Extract the (X, Y) coordinate from the center of the cell holding the provided text.  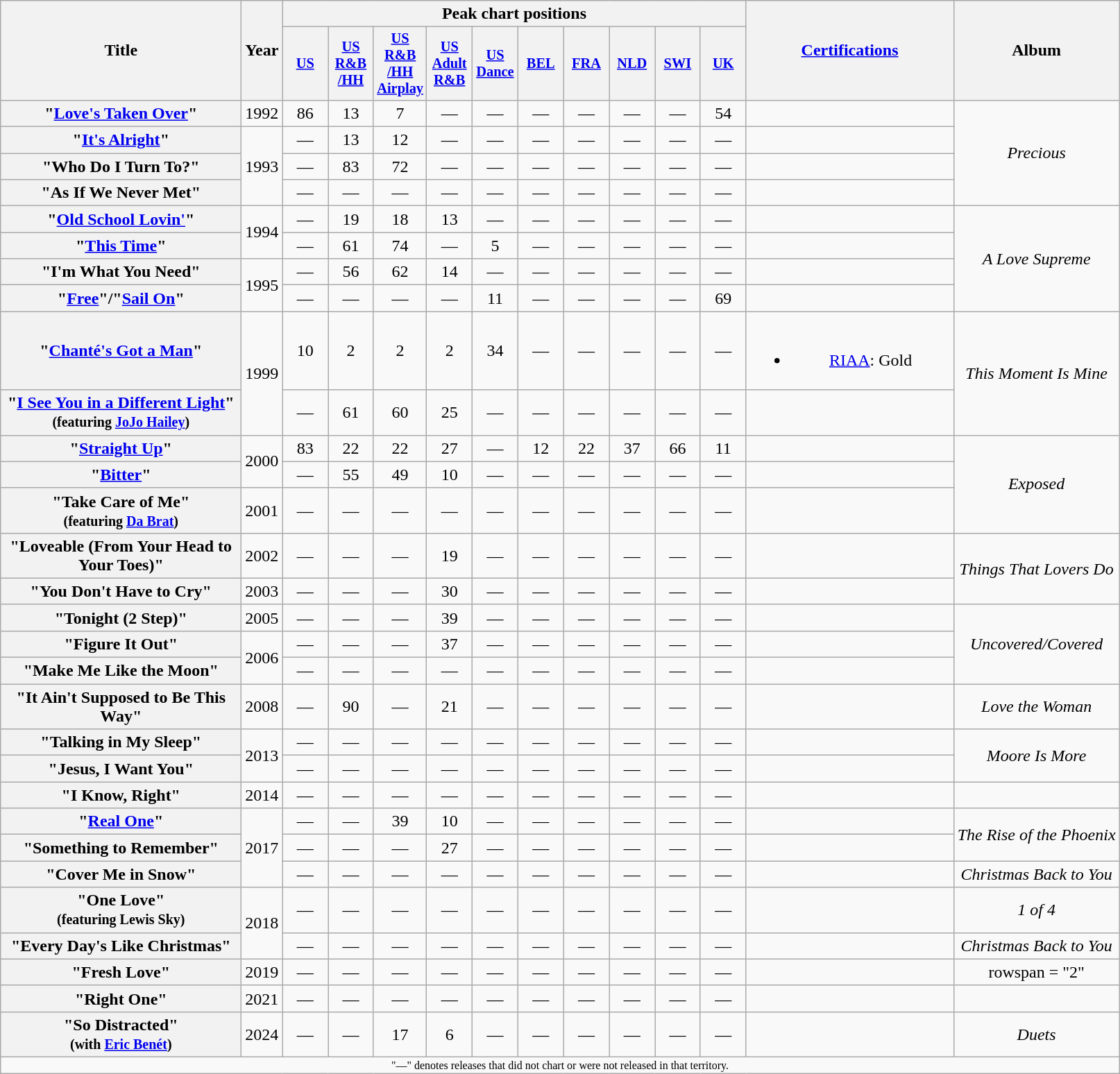
"Love's Taken Over" (121, 113)
2006 (262, 657)
"Talking in My Sleep" (121, 742)
2024 (262, 1034)
Peak chart positions (514, 14)
69 (723, 298)
The Rise of the Phoenix (1037, 835)
"—" denotes releases that did not chart or were not released in that territory. (560, 1065)
72 (400, 167)
A Love Supreme (1037, 259)
"Fresh Love" (121, 972)
2014 (262, 795)
"Real One" (121, 821)
2019 (262, 972)
"Bitter" (121, 475)
"Straight Up" (121, 448)
14 (450, 272)
Album (1037, 51)
Exposed (1037, 484)
Things That Lovers Do (1037, 569)
SWI (678, 64)
"Cover Me in Snow" (121, 874)
"Old School Lovin'" (121, 219)
"It's Alright" (121, 140)
86 (305, 113)
55 (351, 475)
2001 (262, 511)
1993 (262, 167)
2005 (262, 617)
"Something to Remember" (121, 848)
30 (450, 591)
"I'm What You Need" (121, 272)
66 (678, 448)
Moore Is More (1037, 756)
rowspan = "2" (1037, 972)
"You Don't Have to Cry" (121, 591)
Love the Woman (1037, 706)
NLD (632, 64)
7 (400, 113)
"Every Day's Like Christmas" (121, 946)
5 (495, 246)
"Make Me Like the Moon" (121, 671)
1994 (262, 232)
1992 (262, 113)
2013 (262, 756)
"Who Do I Turn To?" (121, 167)
74 (400, 246)
34 (495, 351)
US Dance (495, 64)
Certifications (849, 51)
1999 (262, 373)
2017 (262, 848)
"Chanté's Got a Man" (121, 351)
"Loveable (From Your Head to Your Toes)" (121, 555)
US (305, 64)
"Jesus, I Want You" (121, 769)
US R&B/HH (351, 64)
Year (262, 51)
Uncovered/Covered (1037, 644)
6 (450, 1034)
56 (351, 272)
2003 (262, 591)
"So Distracted" (with Eric Benét) (121, 1034)
"Take Care of Me"(featuring Da Brat) (121, 511)
"This Time" (121, 246)
2021 (262, 998)
2000 (262, 461)
"Free"/"Sail On" (121, 298)
"Figure It Out" (121, 644)
Title (121, 51)
54 (723, 113)
US R&B/HH Airplay (400, 64)
1995 (262, 285)
21 (450, 706)
US Adult R&B (450, 64)
Duets (1037, 1034)
"One Love"(featuring Lewis Sky) (121, 910)
2018 (262, 923)
"As If We Never Met" (121, 193)
This Moment Is Mine (1037, 373)
"It Ain't Supposed to Be This Way" (121, 706)
BEL (541, 64)
Precious (1037, 153)
2008 (262, 706)
90 (351, 706)
1 of 4 (1037, 910)
62 (400, 272)
25 (450, 412)
"Tonight (2 Step)" (121, 617)
"I See You in a Different Light"(featuring JoJo Hailey) (121, 412)
60 (400, 412)
49 (400, 475)
2002 (262, 555)
"Right One" (121, 998)
"I Know, Right" (121, 795)
UK (723, 64)
18 (400, 219)
17 (400, 1034)
RIAA: Gold (849, 351)
FRA (586, 64)
